Extract the [x, y] coordinate from the center of the cell holding the provided text.  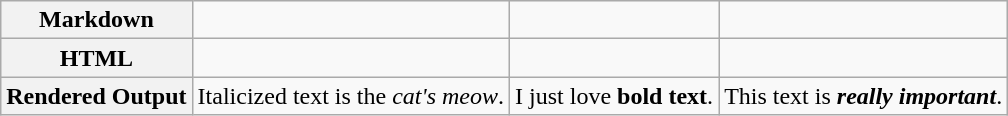
Markdown [96, 20]
Italicized text is the cat's meow. [350, 96]
Rendered Output [96, 96]
This text is really important. [864, 96]
I just love bold text. [614, 96]
HTML [96, 58]
